For the text-containing cell, return its midpoint in (X, Y) coordinate format. 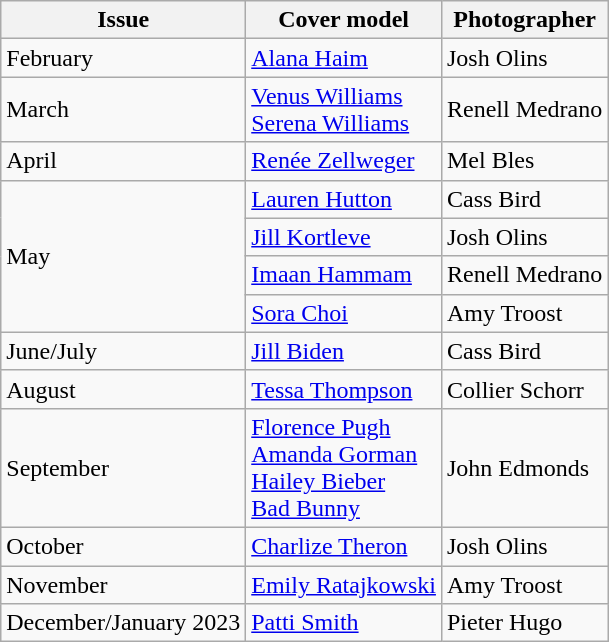
Emily Ratajkowski (344, 585)
March (124, 110)
Jill Kortleve (344, 237)
Pieter Hugo (524, 623)
Jill Biden (344, 351)
Patti Smith (344, 623)
February (124, 58)
Tessa Thompson (344, 389)
August (124, 389)
May (124, 256)
Photographer (524, 20)
Collier Schorr (524, 389)
Florence PughAmanda GormanHailey BieberBad Bunny (344, 468)
Imaan Hammam (344, 275)
Cover model (344, 20)
December/January 2023 (124, 623)
Charlize Theron (344, 546)
September (124, 468)
October (124, 546)
June/July (124, 351)
Sora Choi (344, 313)
Renée Zellweger (344, 161)
November (124, 585)
Mel Bles (524, 161)
John Edmonds (524, 468)
Issue (124, 20)
Lauren Hutton (344, 199)
April (124, 161)
Alana Haim (344, 58)
Venus WilliamsSerena Williams (344, 110)
